Pinpoint the cell where the given text exists, returning its [x, y] midpoint coordinate. 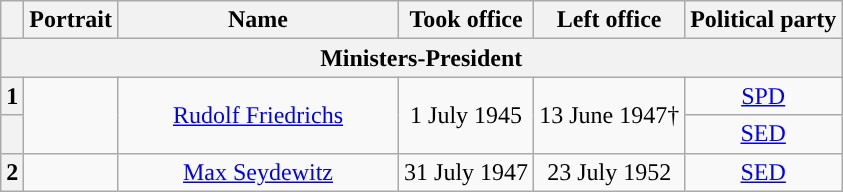
Took office [466, 20]
2 [12, 172]
Left office [610, 20]
31 July 1947 [466, 172]
SPD [764, 96]
13 June 1947† [610, 115]
Rudolf Friedrichs [258, 115]
1 [12, 96]
Ministers-President [422, 58]
Political party [764, 20]
Name [258, 20]
Portrait [71, 20]
1 July 1945 [466, 115]
23 July 1952 [610, 172]
Max Seydewitz [258, 172]
